For the text-containing cell, return its midpoint in [X, Y] coordinate format. 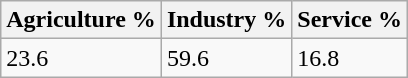
16.8 [350, 58]
Service % [350, 20]
23.6 [82, 58]
59.6 [226, 58]
Industry % [226, 20]
Agriculture % [82, 20]
